For the text-containing cell, return its midpoint in (X, Y) coordinate format. 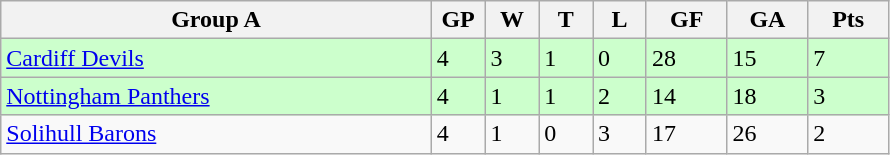
28 (686, 58)
7 (848, 58)
26 (768, 134)
L (620, 20)
Solihull Barons (216, 134)
Group A (216, 20)
18 (768, 96)
GA (768, 20)
17 (686, 134)
T (566, 20)
W (512, 20)
14 (686, 96)
GP (458, 20)
15 (768, 58)
Pts (848, 20)
Nottingham Panthers (216, 96)
GF (686, 20)
Cardiff Devils (216, 58)
